Provide the (x, y) coordinate of the cell's center where the given text is located.  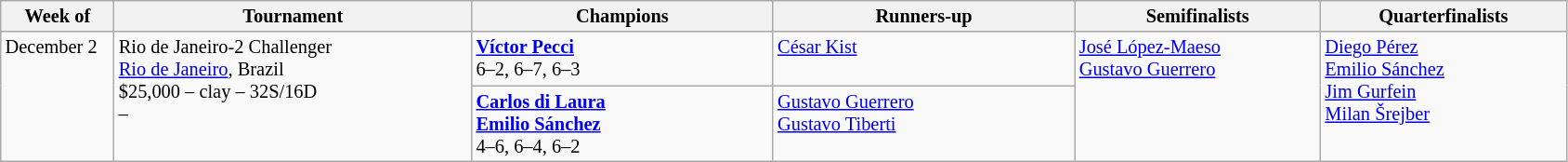
Carlos di Laura Emilio Sánchez4–6, 6–4, 6–2 (622, 124)
Quarterfinalists (1444, 16)
Tournament (294, 16)
Champions (622, 16)
Gustavo Guerrero Gustavo Tiberti (923, 124)
Diego Pérez Emilio Sánchez Jim Gurfein Milan Šrejber (1444, 97)
Semifinalists (1198, 16)
Víctor Pecci 6–2, 6–7, 6–3 (622, 59)
Runners-up (923, 16)
Rio de Janeiro-2 Challenger Rio de Janeiro, Brazil$25,000 – clay – 32S/16D – (294, 97)
César Kist (923, 59)
Week of (58, 16)
José López-Maeso Gustavo Guerrero (1198, 97)
December 2 (58, 97)
